Identify which cell holds the provided text, then report its [X, Y] central coordinate. 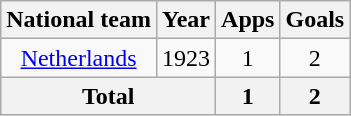
1923 [186, 58]
National team [79, 20]
Apps [248, 20]
Year [186, 20]
Netherlands [79, 58]
Total [108, 96]
Goals [315, 20]
